Scan for the cell matching the given text and deliver its [X, Y] coordinate at center. 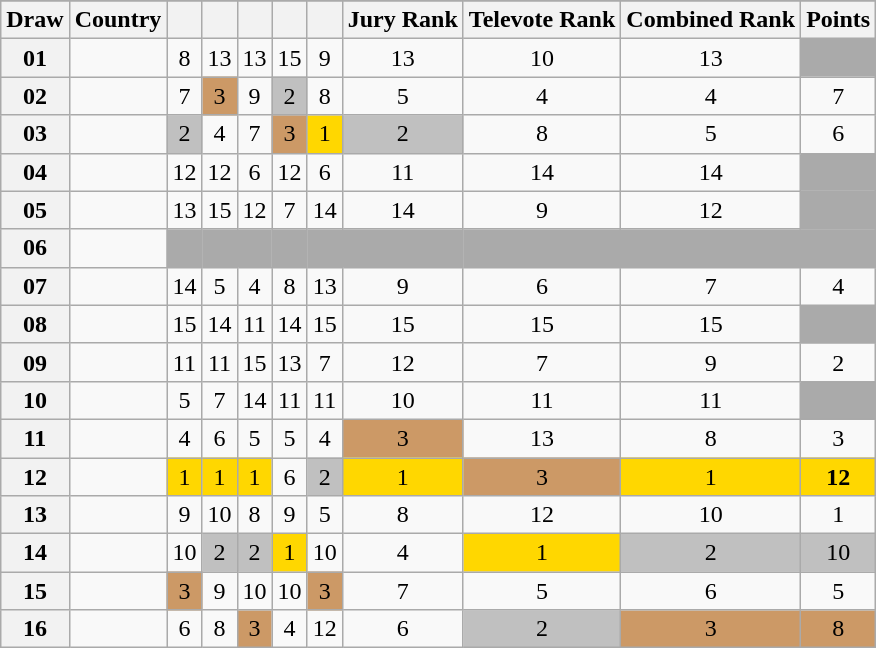
Draw [35, 20]
09 [35, 362]
02 [35, 96]
08 [35, 324]
Jury Rank [402, 20]
Points [838, 20]
07 [35, 286]
Televote Rank [542, 20]
05 [35, 210]
03 [35, 134]
Country [118, 20]
06 [35, 248]
16 [35, 629]
04 [35, 172]
Combined Rank [711, 20]
01 [35, 58]
